Identify which cell holds the provided text, then report its (x, y) central coordinate. 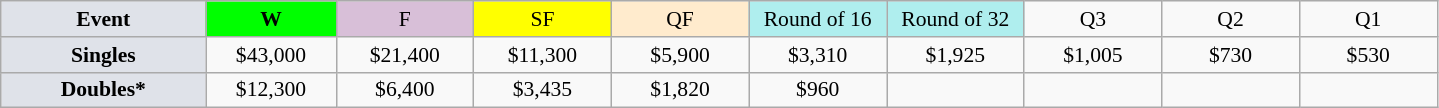
Q3 (1093, 19)
Round of 16 (818, 19)
SF (543, 19)
Round of 32 (955, 19)
$1,925 (955, 55)
$530 (1368, 55)
$21,400 (405, 55)
QF (680, 19)
$12,300 (271, 90)
F (405, 19)
$960 (818, 90)
$43,000 (271, 55)
$6,400 (405, 90)
Q1 (1368, 19)
Singles (104, 55)
$730 (1231, 55)
$3,310 (818, 55)
Doubles* (104, 90)
$1,820 (680, 90)
$3,435 (543, 90)
Q2 (1231, 19)
W (271, 19)
$11,300 (543, 55)
$1,005 (1093, 55)
Event (104, 19)
$5,900 (680, 55)
